Find where the given text appears and provide that cell's center as (x, y) coordinate. 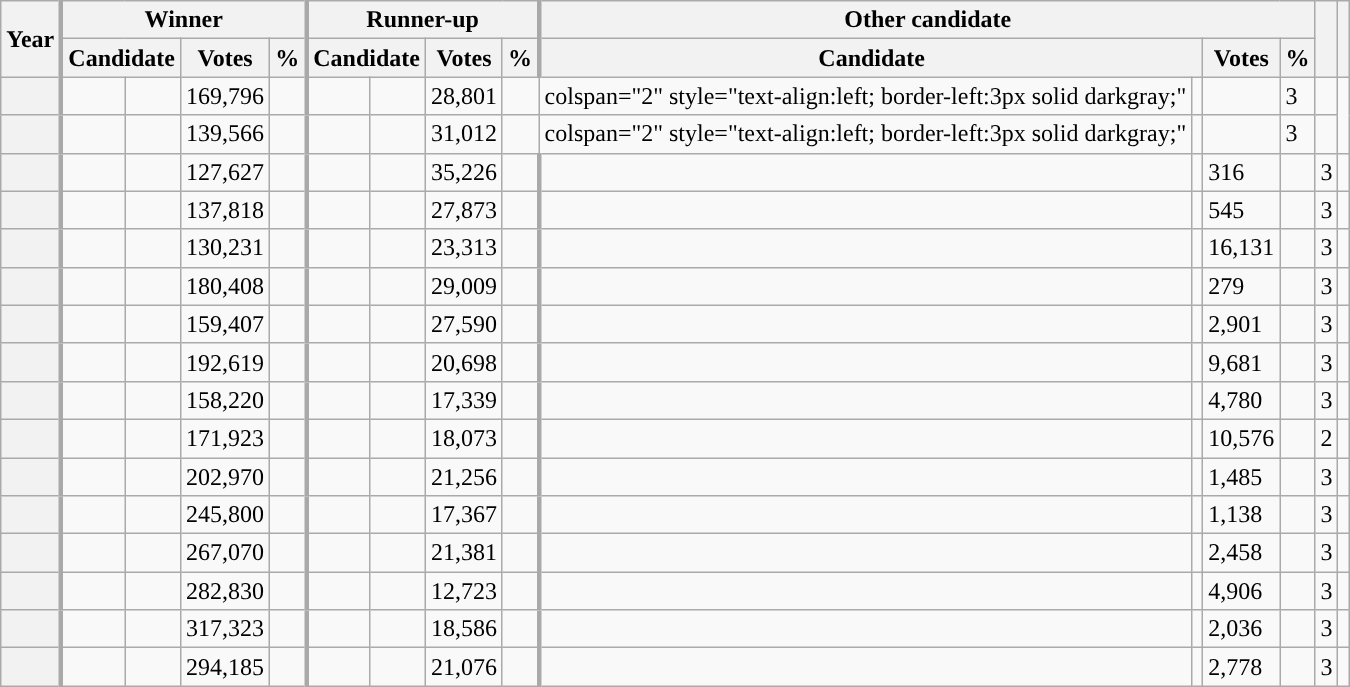
127,627 (226, 172)
130,231 (226, 248)
245,800 (226, 515)
282,830 (226, 591)
18,073 (464, 438)
Year (32, 39)
Other candidate (927, 20)
21,381 (464, 553)
2,901 (1242, 324)
28,801 (464, 96)
12,723 (464, 591)
4,780 (1242, 400)
2,778 (1242, 667)
27,590 (464, 324)
159,407 (226, 324)
18,586 (464, 629)
2,036 (1242, 629)
180,408 (226, 286)
137,818 (226, 210)
10,576 (1242, 438)
317,323 (226, 629)
21,076 (464, 667)
31,012 (464, 134)
17,367 (464, 515)
Runner-up (422, 20)
171,923 (226, 438)
4,906 (1242, 591)
202,970 (226, 477)
316 (1242, 172)
16,131 (1242, 248)
21,256 (464, 477)
27,873 (464, 210)
139,566 (226, 134)
2,458 (1242, 553)
279 (1242, 286)
35,226 (464, 172)
1,485 (1242, 477)
267,070 (226, 553)
294,185 (226, 667)
Winner (184, 20)
158,220 (226, 400)
2 (1326, 438)
17,339 (464, 400)
169,796 (226, 96)
23,313 (464, 248)
1,138 (1242, 515)
545 (1242, 210)
192,619 (226, 362)
29,009 (464, 286)
20,698 (464, 362)
9,681 (1242, 362)
